Identify which cell holds the provided text, then report its (X, Y) central coordinate. 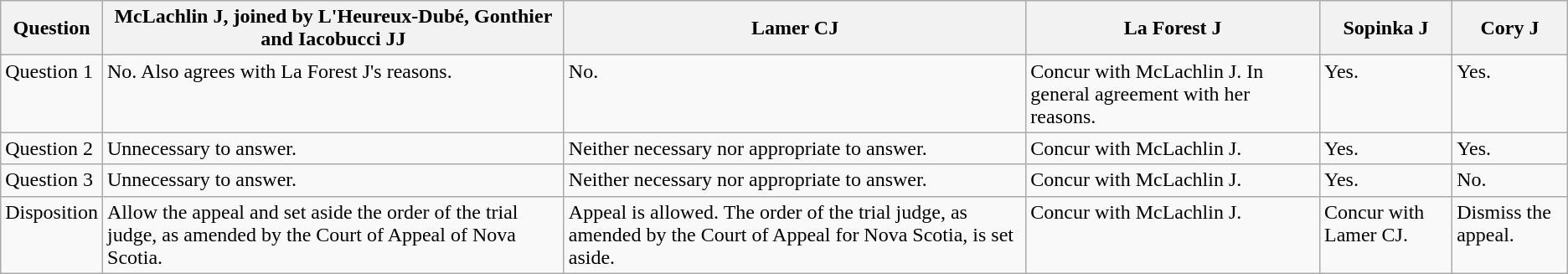
Disposition (52, 235)
McLachlin J, joined by L'Heureux-Dubé, Gonthier and Iacobucci JJ (333, 28)
Question 2 (52, 148)
Question (52, 28)
No. Also agrees with La Forest J's reasons. (333, 94)
Concur with Lamer CJ. (1385, 235)
La Forest J (1173, 28)
Sopinka J (1385, 28)
Dismiss the appeal. (1510, 235)
Lamer CJ (795, 28)
Concur with McLachlin J. In general agreement with her reasons. (1173, 94)
Allow the appeal and set aside the order of the trial judge, as amended by the Court of Appeal of Nova Scotia. (333, 235)
Appeal is allowed. The order of the trial judge, as amended by the Court of Appeal for Nova Scotia, is set aside. (795, 235)
Question 3 (52, 180)
Cory J (1510, 28)
Question 1 (52, 94)
